Pinpoint the cell where the given text exists, returning its [X, Y] midpoint coordinate. 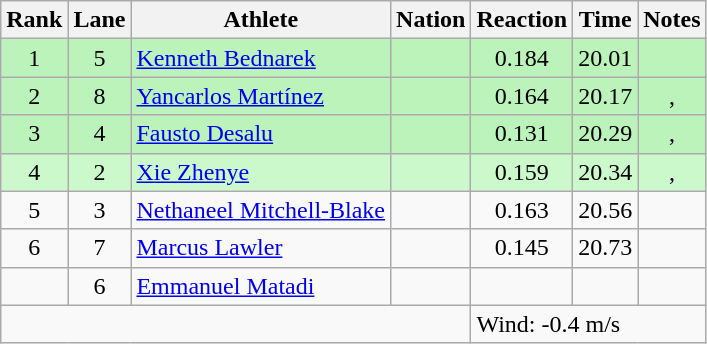
Xie Zhenye [261, 172]
Fausto Desalu [261, 134]
Nethaneel Mitchell-Blake [261, 210]
Nation [431, 20]
Notes [672, 20]
Yancarlos Martínez [261, 96]
Marcus Lawler [261, 248]
0.145 [522, 248]
20.01 [606, 58]
20.29 [606, 134]
Rank [34, 20]
0.163 [522, 210]
20.56 [606, 210]
1 [34, 58]
Emmanuel Matadi [261, 286]
Wind: -0.4 m/s [588, 324]
Kenneth Bednarek [261, 58]
0.184 [522, 58]
Time [606, 20]
Reaction [522, 20]
20.17 [606, 96]
8 [100, 96]
0.131 [522, 134]
Athlete [261, 20]
20.73 [606, 248]
0.159 [522, 172]
20.34 [606, 172]
0.164 [522, 96]
7 [100, 248]
Lane [100, 20]
